Return [X, Y] of the center of cell containing provided text 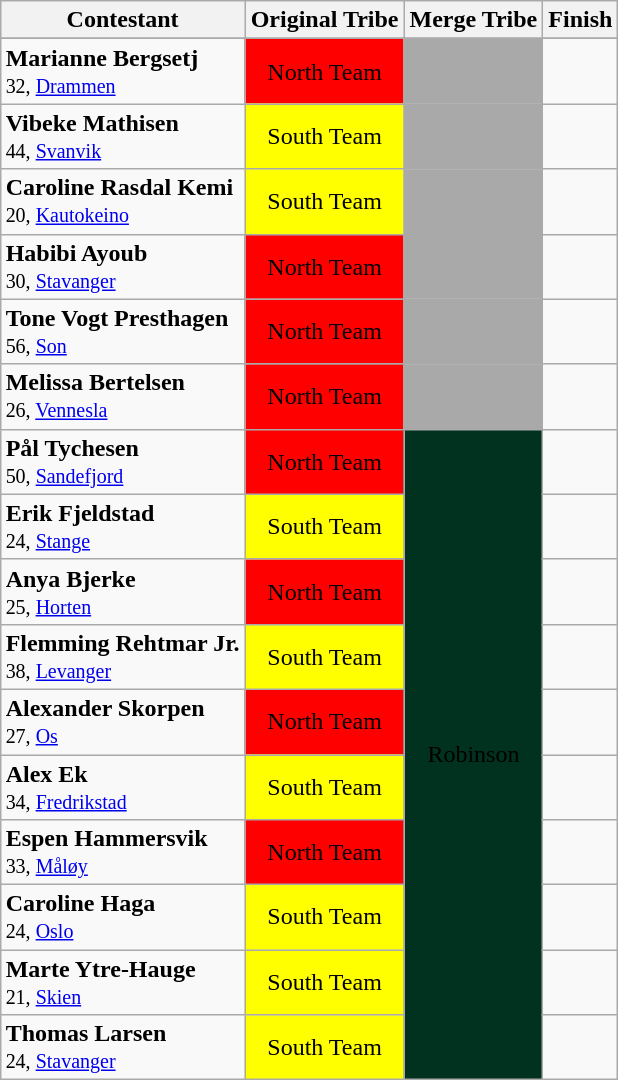
Alex Ek34, Fredrikstad [122, 786]
Robinson [474, 754]
Espen Hammersvik33, Måløy [122, 852]
Vibeke Mathisen44, Svanvik [122, 136]
Merge Tribe [474, 20]
Original Tribe [324, 20]
Pål Tychesen50, Sandefjord [122, 462]
Marte Ytre-Hauge21, Skien [122, 982]
Flemming Rehtmar Jr.38, Levanger [122, 656]
Erik Fjeldstad24, Stange [122, 526]
Tone Vogt Presthagen56, Son [122, 332]
Caroline Haga24, Oslo [122, 918]
Finish [580, 20]
Marianne Bergsetj32, Drammen [122, 72]
Alexander Skorpen27, Os [122, 722]
Caroline Rasdal Kemi20, Kautokeino [122, 202]
Anya Bjerke25, Horten [122, 592]
Habibi Ayoub30, Stavanger [122, 266]
Contestant [122, 20]
Thomas Larsen24, Stavanger [122, 1048]
Melissa Bertelsen26, Vennesla [122, 396]
